Return [X, Y] of the center of cell containing provided text 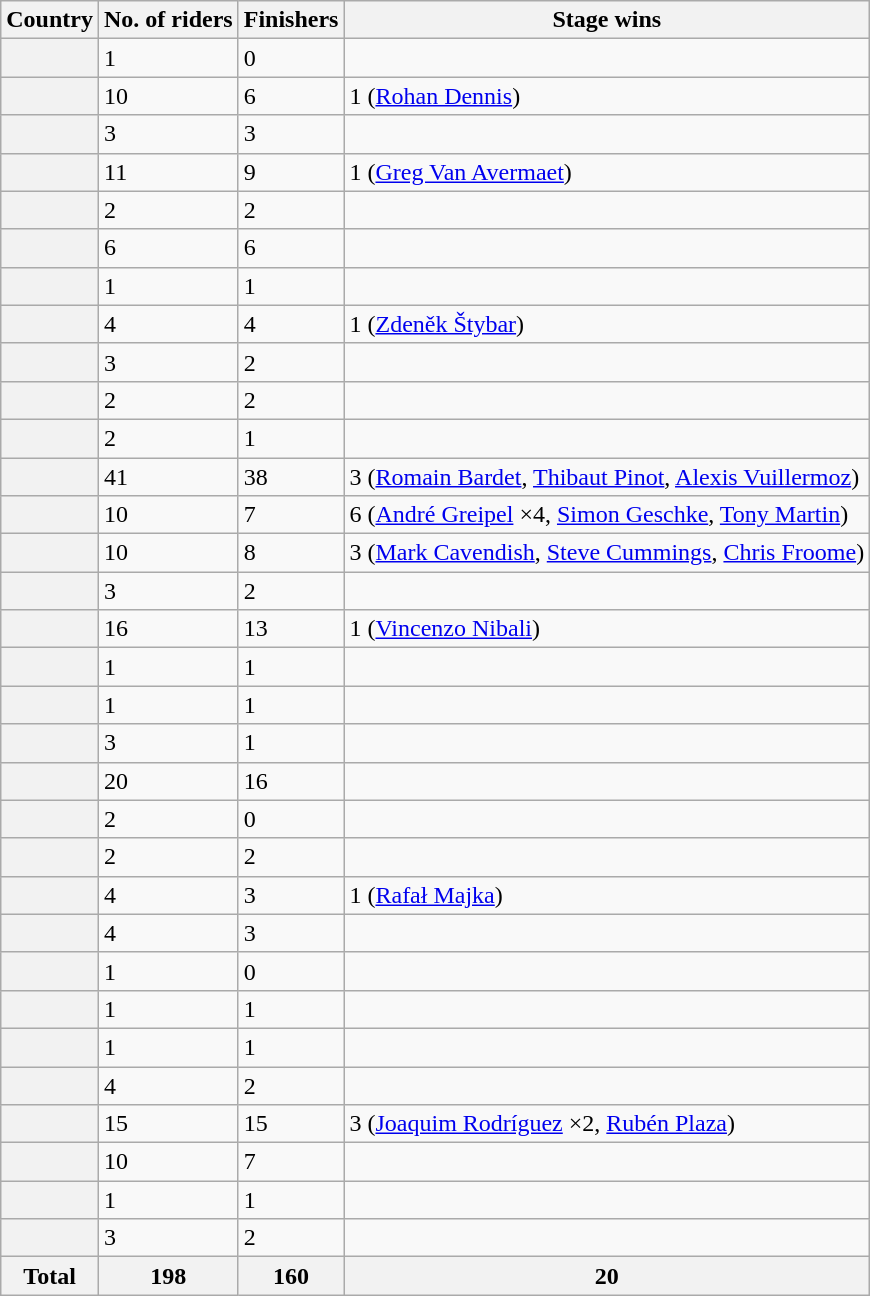
8 [291, 553]
13 [291, 629]
9 [291, 172]
198 [168, 1276]
3 (Joaquim Rodríguez ×2, Rubén Plaza) [607, 1124]
1 (Vincenzo Nibali) [607, 629]
Finishers [291, 20]
No. of riders [168, 20]
160 [291, 1276]
Stage wins [607, 20]
Country [50, 20]
41 [168, 477]
1 (Rohan Dennis) [607, 96]
3 (Mark Cavendish, Steve Cummings, Chris Froome) [607, 553]
Total [50, 1276]
1 (Greg Van Avermaet) [607, 172]
3 (Romain Bardet, Thibaut Pinot, Alexis Vuillermoz) [607, 477]
1 (Rafał Majka) [607, 895]
1 (Zdeněk Štybar) [607, 324]
11 [168, 172]
38 [291, 477]
6 (André Greipel ×4, Simon Geschke, Tony Martin) [607, 515]
